For the text-containing cell, return its midpoint in (X, Y) coordinate format. 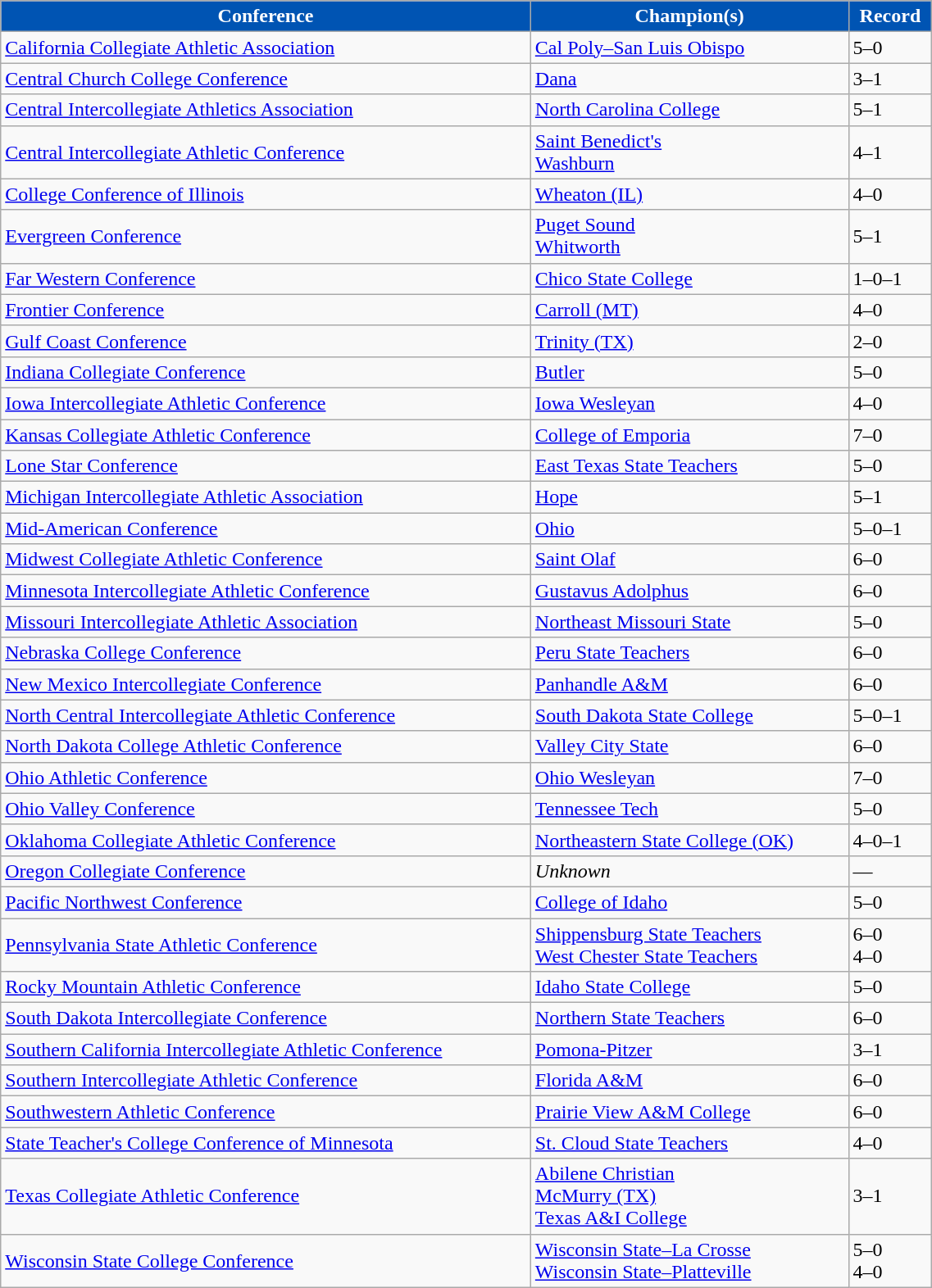
North Central Intercollegiate Athletic Conference (266, 715)
Conference (266, 16)
6–04–0 (890, 944)
Wisconsin State–La CrosseWisconsin State–Platteville (689, 1260)
Pomona-Pitzer (689, 1050)
Missouri Intercollegiate Athletic Association (266, 622)
Saint Olaf (689, 560)
College of Idaho (689, 902)
Dana (689, 79)
Iowa Wesleyan (689, 403)
Nebraska College Conference (266, 653)
Central Intercollegiate Athletic Conference (266, 152)
Oregon Collegiate Conference (266, 871)
Record (890, 16)
4–0–1 (890, 840)
College Conference of Illinois (266, 194)
St. Cloud State Teachers (689, 1143)
Minnesota Intercollegiate Athletic Conference (266, 591)
Pennsylvania State Athletic Conference (266, 944)
Northern State Teachers (689, 1018)
New Mexico Intercollegiate Conference (266, 684)
Lone Star Conference (266, 466)
4–1 (890, 152)
Gulf Coast Conference (266, 341)
Michigan Intercollegiate Athletic Association (266, 497)
Southwestern Athletic Conference (266, 1112)
Trinity (TX) (689, 341)
Shippensburg State TeachersWest Chester State Teachers (689, 944)
Kansas Collegiate Athletic Conference (266, 435)
Wisconsin State College Conference (266, 1260)
State Teacher's College Conference of Minnesota (266, 1143)
Prairie View A&M College (689, 1112)
Peru State Teachers (689, 653)
Southern Intercollegiate Athletic Conference (266, 1081)
Hope (689, 497)
5–04–0 (890, 1260)
Tennessee Tech (689, 809)
California Collegiate Athletic Association (266, 48)
South Dakota State College (689, 715)
Idaho State College (689, 987)
1–0–1 (890, 279)
Champion(s) (689, 16)
Butler (689, 372)
Gustavus Adolphus (689, 591)
Rocky Mountain Athletic Conference (266, 987)
Midwest Collegiate Athletic Conference (266, 560)
Abilene ChristianMcMurry (TX)Texas A&I College (689, 1196)
Pacific Northwest Conference (266, 902)
Mid-American Conference (266, 528)
Frontier Conference (266, 310)
Oklahoma Collegiate Athletic Conference (266, 840)
Southern California Intercollegiate Athletic Conference (266, 1050)
Central Church College Conference (266, 79)
Iowa Intercollegiate Athletic Conference (266, 403)
Central Intercollegiate Athletics Association (266, 110)
North Dakota College Athletic Conference (266, 746)
Indiana Collegiate Conference (266, 372)
Wheaton (IL) (689, 194)
East Texas State Teachers (689, 466)
Chico State College (689, 279)
Texas Collegiate Athletic Conference (266, 1196)
Carroll (MT) (689, 310)
Ohio Wesleyan (689, 778)
Cal Poly–San Luis Obispo (689, 48)
Evergreen Conference (266, 236)
College of Emporia (689, 435)
Ohio (689, 528)
North Carolina College (689, 110)
Northeast Missouri State (689, 622)
— (890, 871)
Unknown (689, 871)
Puget SoundWhitworth (689, 236)
Northeastern State College (OK) (689, 840)
Ohio Valley Conference (266, 809)
Far Western Conference (266, 279)
2–0 (890, 341)
Valley City State (689, 746)
South Dakota Intercollegiate Conference (266, 1018)
Florida A&M (689, 1081)
Ohio Athletic Conference (266, 778)
Saint Benedict'sWashburn (689, 152)
Panhandle A&M (689, 684)
